For the text-containing cell, return its midpoint in (x, y) coordinate format. 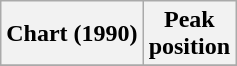
Peakposition (189, 34)
Chart (1990) (72, 34)
